Find where the given text appears and provide that cell's center as (X, Y) coordinate. 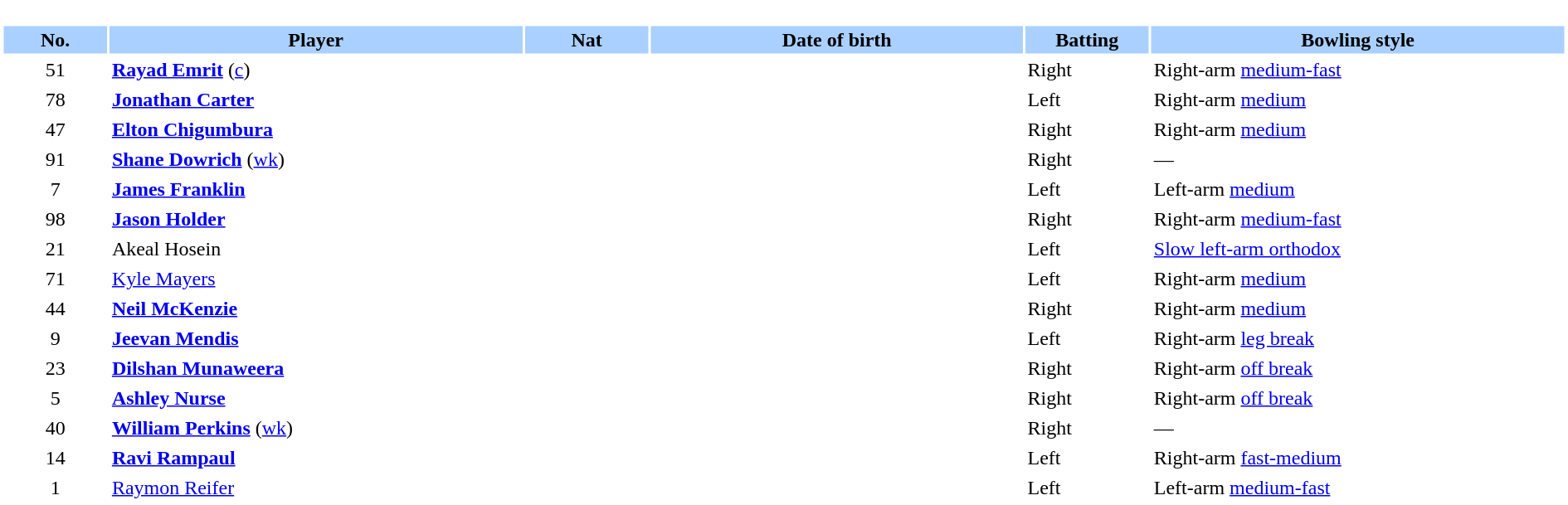
Elton Chigumbura (316, 129)
Akeal Hosein (316, 249)
Ashley Nurse (316, 398)
Ravi Rampaul (316, 458)
14 (55, 458)
5 (55, 398)
98 (55, 219)
44 (55, 308)
1 (55, 488)
Left-arm medium-fast (1358, 488)
Left-arm medium (1358, 189)
Right-arm leg break (1358, 338)
No. (55, 40)
James Franklin (316, 189)
47 (55, 129)
Nat (586, 40)
Rayad Emrit (c) (316, 70)
21 (55, 249)
91 (55, 159)
Bowling style (1358, 40)
Shane Dowrich (wk) (316, 159)
Kyle Mayers (316, 279)
78 (55, 100)
Neil McKenzie (316, 308)
Dilshan Munaweera (316, 368)
Player (316, 40)
Batting (1087, 40)
Jason Holder (316, 219)
40 (55, 428)
9 (55, 338)
Right-arm fast-medium (1358, 458)
7 (55, 189)
Slow left-arm orthodox (1358, 249)
23 (55, 368)
Jeevan Mendis (316, 338)
51 (55, 70)
William Perkins (wk) (316, 428)
Date of birth (837, 40)
Jonathan Carter (316, 100)
71 (55, 279)
Raymon Reifer (316, 488)
